Return the (x, y) coordinate for the center point of the cell that contains the specified text.  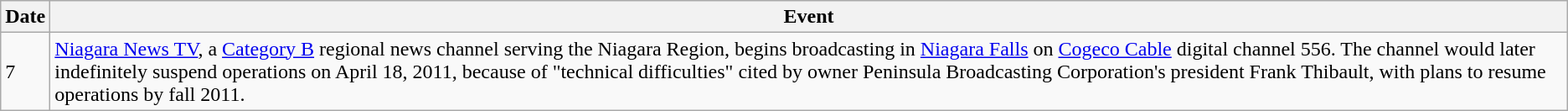
Event (809, 17)
Date (25, 17)
7 (25, 71)
